Provide the (x, y) coordinate of the cell's center where the given text is located.  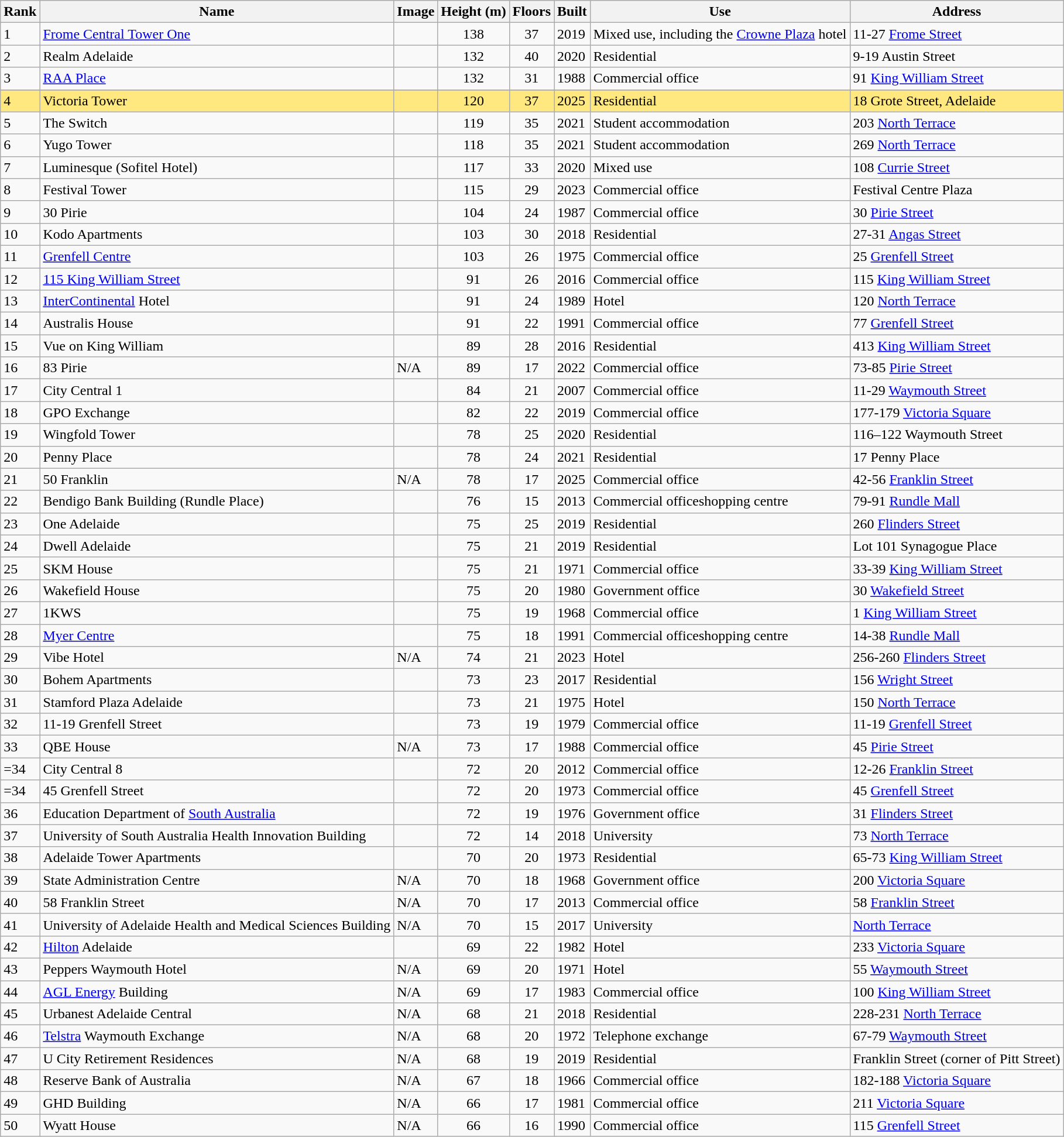
Urbanest Adelaide Central (217, 1014)
GPO Exchange (217, 413)
74 (473, 658)
17 Penny Place (956, 457)
1980 (572, 590)
Grenfell Centre (217, 256)
1989 (572, 301)
42 (20, 947)
228-231 North Terrace (956, 1014)
77 Grenfell Street (956, 324)
84 (473, 390)
14-38 Rundle Mall (956, 635)
6 (20, 145)
Dwell Adelaide (217, 546)
One Adelaide (217, 524)
1972 (572, 1036)
119 (473, 123)
RAA Place (217, 78)
Australis House (217, 324)
182-188 Victoria Square (956, 1081)
46 (20, 1036)
91 King William Street (956, 78)
120 North Terrace (956, 301)
49 (20, 1103)
9-19 Austin Street (956, 56)
39 (20, 880)
115 (473, 190)
1987 (572, 212)
The Switch (217, 123)
31 Flinders Street (956, 813)
2 (20, 56)
Festival Centre Plaza (956, 190)
260 Flinders Street (956, 524)
Stamford Plaza Adelaide (217, 702)
Telephone exchange (720, 1036)
11 (20, 256)
Yugo Tower (217, 145)
200 Victoria Square (956, 880)
117 (473, 167)
4 (20, 101)
1983 (572, 992)
Vibe Hotel (217, 658)
InterContinental Hotel (217, 301)
Telstra Waymouth Exchange (217, 1036)
Wyatt House (217, 1125)
27-31 Angas Street (956, 234)
State Administration Centre (217, 880)
City Central 8 (217, 769)
30 Pirie (217, 212)
73 North Terrace (956, 836)
156 Wright Street (956, 680)
12 (20, 279)
Hilton Adelaide (217, 947)
1981 (572, 1103)
3 (20, 78)
79-91 Rundle Mall (956, 501)
2022 (572, 368)
116–122 Waymouth Street (956, 435)
1 King William Street (956, 613)
GHD Building (217, 1103)
25 Grenfell Street (956, 256)
13 (20, 301)
45 (20, 1014)
73-85 Pirie Street (956, 368)
12-26 Franklin Street (956, 769)
138 (473, 34)
30 Pirie Street (956, 212)
Frome Central Tower One (217, 34)
Franklin Street (corner of Pitt Street) (956, 1059)
Lot 101 Synagogue Place (956, 546)
Peppers Waymouth Hotel (217, 969)
SKM House (217, 568)
Bendigo Bank Building (Rundle Place) (217, 501)
Myer Centre (217, 635)
177-179 Victoria Square (956, 413)
Vue on King William (217, 346)
33-39 King William Street (956, 568)
Education Department of South Australia (217, 813)
Height (m) (473, 12)
City Central 1 (217, 390)
Reserve Bank of Australia (217, 1081)
48 (20, 1081)
32 (20, 724)
2007 (572, 390)
10 (20, 234)
76 (473, 501)
Bohem Apartments (217, 680)
1976 (572, 813)
82 (473, 413)
43 (20, 969)
413 King William Street (956, 346)
256-260 Flinders Street (956, 658)
Address (956, 12)
Luminesque (Sofitel Hotel) (217, 167)
9 (20, 212)
Image (416, 12)
44 (20, 992)
11-27 Frome Street (956, 34)
67-79 Waymouth Street (956, 1036)
1KWS (217, 613)
1979 (572, 724)
65-73 King William Street (956, 858)
67 (473, 1081)
42-56 Franklin Street (956, 479)
108 Currie Street (956, 167)
100 King William Street (956, 992)
18 Grote Street, Adelaide (956, 101)
AGL Energy Building (217, 992)
38 (20, 858)
Realm Adelaide (217, 56)
36 (20, 813)
Wingfold Tower (217, 435)
Built (572, 12)
North Terrace (956, 925)
120 (473, 101)
211 Victoria Square (956, 1103)
27 (20, 613)
Floors (531, 12)
55 Waymouth Street (956, 969)
University of Adelaide Health and Medical Sciences Building (217, 925)
104 (473, 212)
Kodo Apartments (217, 234)
1 (20, 34)
Rank (20, 12)
Festival Tower (217, 190)
41 (20, 925)
Mixed use (720, 167)
Use (720, 12)
233 Victoria Square (956, 947)
Name (217, 12)
5 (20, 123)
U City Retirement Residences (217, 1059)
8 (20, 190)
Adelaide Tower Apartments (217, 858)
1990 (572, 1125)
47 (20, 1059)
2012 (572, 769)
1982 (572, 947)
Wakefield House (217, 590)
Mixed use, including the Crowne Plaza hotel (720, 34)
QBE House (217, 747)
118 (473, 145)
50 Franklin (217, 479)
269 North Terrace (956, 145)
115 Grenfell Street (956, 1125)
30 Wakefield Street (956, 590)
11-29 Waymouth Street (956, 390)
University of South Australia Health Innovation Building (217, 836)
1966 (572, 1081)
203 North Terrace (956, 123)
50 (20, 1125)
45 Pirie Street (956, 747)
83 Pirie (217, 368)
Penny Place (217, 457)
7 (20, 167)
150 North Terrace (956, 702)
Victoria Tower (217, 101)
